Output the [x, y] coordinate of the center of the cell containing the given text.  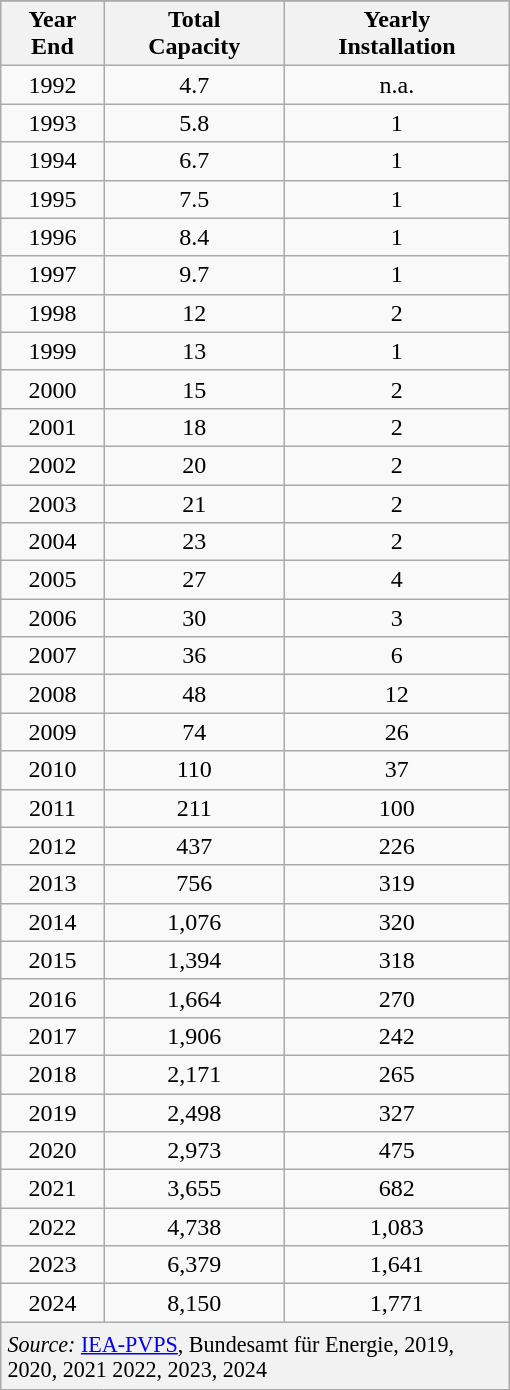
3,655 [194, 1189]
682 [396, 1189]
437 [194, 846]
2020 [52, 1151]
27 [194, 580]
1,076 [194, 922]
2009 [52, 732]
265 [396, 1074]
15 [194, 389]
1998 [52, 313]
4 [396, 580]
270 [396, 998]
7.5 [194, 199]
9.7 [194, 275]
242 [396, 1036]
1993 [52, 123]
5.8 [194, 123]
n.a. [396, 85]
1,641 [396, 1265]
TotalCapacity [194, 34]
30 [194, 618]
320 [396, 922]
2,973 [194, 1151]
2011 [52, 808]
1996 [52, 237]
6 [396, 656]
2002 [52, 465]
2006 [52, 618]
2005 [52, 580]
1992 [52, 85]
2023 [52, 1265]
2015 [52, 960]
2017 [52, 1036]
211 [194, 808]
1997 [52, 275]
8.4 [194, 237]
2,498 [194, 1113]
327 [396, 1113]
100 [396, 808]
2003 [52, 503]
20 [194, 465]
8,150 [194, 1303]
319 [396, 884]
74 [194, 732]
2000 [52, 389]
1,906 [194, 1036]
1999 [52, 351]
2012 [52, 846]
23 [194, 542]
26 [396, 732]
2022 [52, 1227]
1,083 [396, 1227]
2001 [52, 427]
110 [194, 770]
YearEnd [52, 34]
2014 [52, 922]
13 [194, 351]
1,664 [194, 998]
2019 [52, 1113]
2013 [52, 884]
3 [396, 618]
756 [194, 884]
2,171 [194, 1074]
1,394 [194, 960]
Source: IEA-PVPS, Bundesamt für Energie, 2019, 2020, 2021 2022, 2023, 2024 [255, 1356]
6,379 [194, 1265]
2004 [52, 542]
6.7 [194, 161]
YearlyInstallation [396, 34]
2016 [52, 998]
2007 [52, 656]
2018 [52, 1074]
36 [194, 656]
21 [194, 503]
4.7 [194, 85]
1995 [52, 199]
37 [396, 770]
475 [396, 1151]
1994 [52, 161]
2021 [52, 1189]
2010 [52, 770]
2024 [52, 1303]
18 [194, 427]
1,771 [396, 1303]
318 [396, 960]
2008 [52, 694]
48 [194, 694]
226 [396, 846]
4,738 [194, 1227]
